Find where the given text appears and provide that cell's center as (x, y) coordinate. 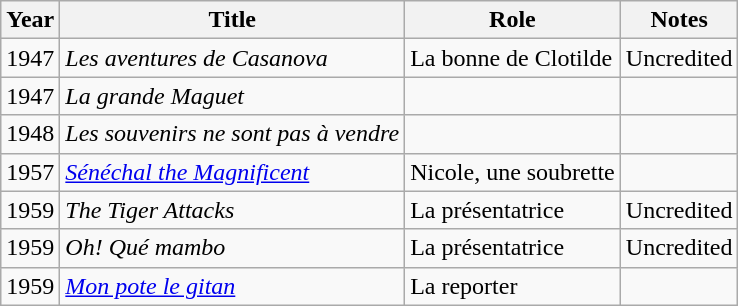
La reporter (513, 286)
1948 (30, 134)
Sénéchal the Magnificent (232, 172)
Les aventures de Casanova (232, 58)
Nicole, une soubrette (513, 172)
Title (232, 20)
Les souvenirs ne sont pas à vendre (232, 134)
1957 (30, 172)
Role (513, 20)
Mon pote le gitan (232, 286)
Oh! Qué mambo (232, 248)
La bonne de Clotilde (513, 58)
Year (30, 20)
The Tiger Attacks (232, 210)
Notes (679, 20)
La grande Maguet (232, 96)
